Return the [X, Y] coordinate for the center point of the cell that contains the specified text.  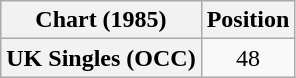
48 [248, 58]
UK Singles (OCC) [101, 58]
Chart (1985) [101, 20]
Position [248, 20]
